For the text-containing cell, return its midpoint in (x, y) coordinate format. 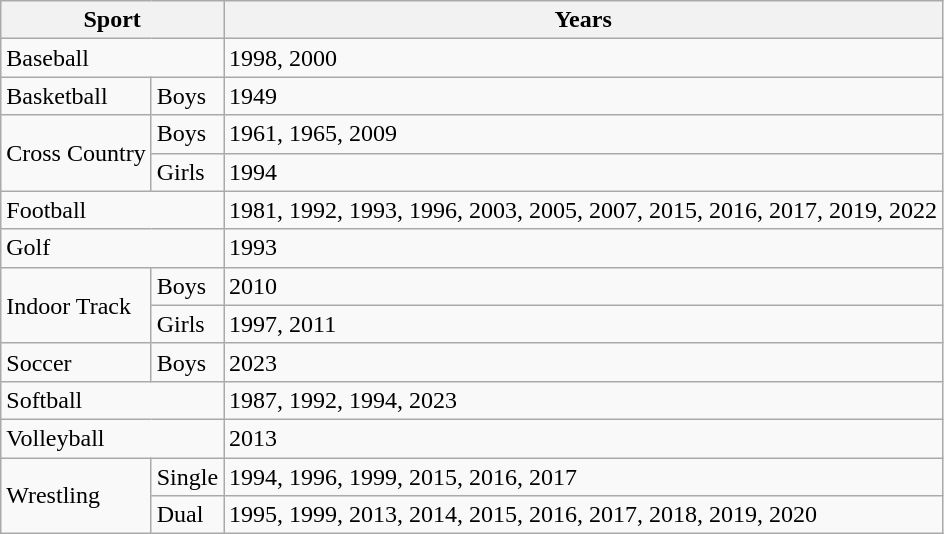
2023 (584, 362)
1949 (584, 96)
1961, 1965, 2009 (584, 134)
Dual (187, 515)
1994 (584, 172)
Cross Country (76, 153)
1995, 1999, 2013, 2014, 2015, 2016, 2017, 2018, 2019, 2020 (584, 515)
1997, 2011 (584, 324)
2010 (584, 286)
Baseball (112, 58)
Softball (112, 400)
2013 (584, 438)
1998, 2000 (584, 58)
Sport (112, 20)
Basketball (76, 96)
1987, 1992, 1994, 2023 (584, 400)
Indoor Track (76, 305)
Volleyball (112, 438)
1993 (584, 248)
Football (112, 210)
1994, 1996, 1999, 2015, 2016, 2017 (584, 477)
Wrestling (76, 496)
Single (187, 477)
1981, 1992, 1993, 1996, 2003, 2005, 2007, 2015, 2016, 2017, 2019, 2022 (584, 210)
Golf (112, 248)
Soccer (76, 362)
Years (584, 20)
